For the text-containing cell, return its midpoint in [X, Y] coordinate format. 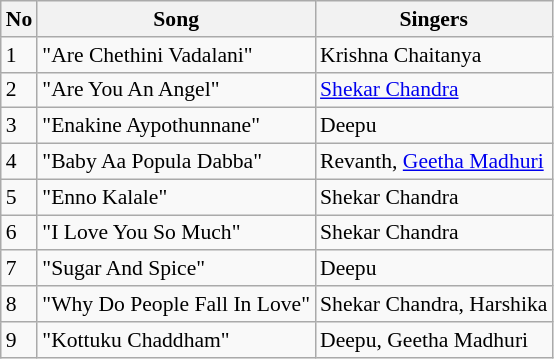
3 [20, 126]
2 [20, 90]
7 [20, 269]
"Sugar And Spice" [176, 269]
"Kottuku Chaddham" [176, 340]
Revanth, Geetha Madhuri [434, 162]
"Are Chethini Vadalani" [176, 55]
9 [20, 340]
5 [20, 197]
"Baby Aa Popula Dabba" [176, 162]
6 [20, 233]
Krishna Chaitanya [434, 55]
1 [20, 55]
No [20, 19]
"Are You An Angel" [176, 90]
"Enakine Aypothunnane" [176, 126]
Singers [434, 19]
Shekar Chandra, Harshika [434, 304]
4 [20, 162]
"I Love You So Much" [176, 233]
8 [20, 304]
"Why Do People Fall In Love" [176, 304]
"Enno Kalale" [176, 197]
Song [176, 19]
Deepu, Geetha Madhuri [434, 340]
